Determine the (X, Y) coordinate at the center of the cell enclosing the given text.  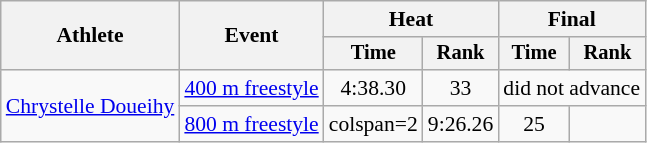
Athlete (90, 36)
9:26.26 (460, 124)
33 (460, 88)
800 m freestyle (251, 124)
colspan=2 (374, 124)
Heat (412, 19)
did not advance (572, 88)
Final (572, 19)
25 (534, 124)
4:38.30 (374, 88)
Chrystelle Doueihy (90, 106)
400 m freestyle (251, 88)
Event (251, 36)
